Provide the [x, y] coordinate of the cell's center where the given text is located.  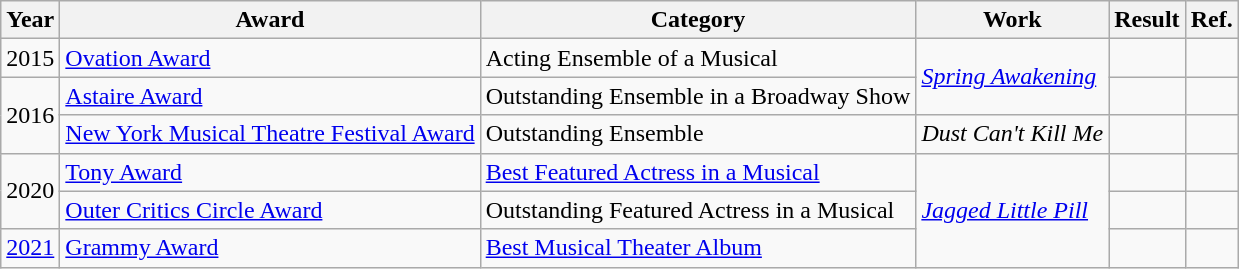
Spring Awakening [1012, 77]
Grammy Award [270, 248]
Jagged Little Pill [1012, 210]
Work [1012, 20]
2021 [30, 248]
Dust Can't Kill Me [1012, 134]
Best Musical Theater Album [698, 248]
2016 [30, 115]
Award [270, 20]
Year [30, 20]
2020 [30, 191]
Outstanding Ensemble [698, 134]
Ovation Award [270, 58]
Outstanding Featured Actress in a Musical [698, 210]
New York Musical Theatre Festival Award [270, 134]
Astaire Award [270, 96]
Outstanding Ensemble in a Broadway Show [698, 96]
Result [1147, 20]
2015 [30, 58]
Acting Ensemble of a Musical [698, 58]
Best Featured Actress in a Musical [698, 172]
Tony Award [270, 172]
Ref. [1212, 20]
Outer Critics Circle Award [270, 210]
Category [698, 20]
